For the text-containing cell, return its midpoint in (X, Y) coordinate format. 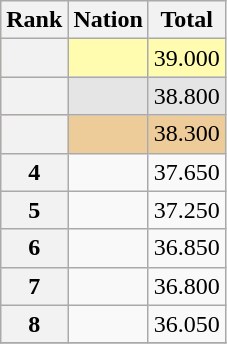
38.300 (186, 134)
5 (34, 210)
36.850 (186, 248)
39.000 (186, 58)
7 (34, 286)
4 (34, 172)
Rank (34, 20)
36.050 (186, 324)
Total (186, 20)
8 (34, 324)
37.250 (186, 210)
Nation (108, 20)
36.800 (186, 286)
6 (34, 248)
37.650 (186, 172)
38.800 (186, 96)
